Return the [x, y] coordinate for the center point of the cell that contains the specified text.  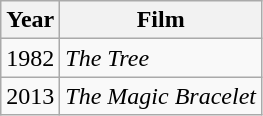
Film [161, 20]
Year [30, 20]
1982 [30, 58]
2013 [30, 96]
The Tree [161, 58]
The Magic Bracelet [161, 96]
